Identify which cell holds the provided text, then report its [x, y] central coordinate. 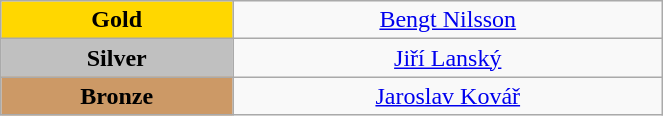
Jiří Lanský [448, 58]
Jaroslav Kovář [448, 96]
Gold [117, 20]
Silver [117, 58]
Bronze [117, 96]
Bengt Nilsson [448, 20]
